Return (X, Y) of the center of cell containing provided text 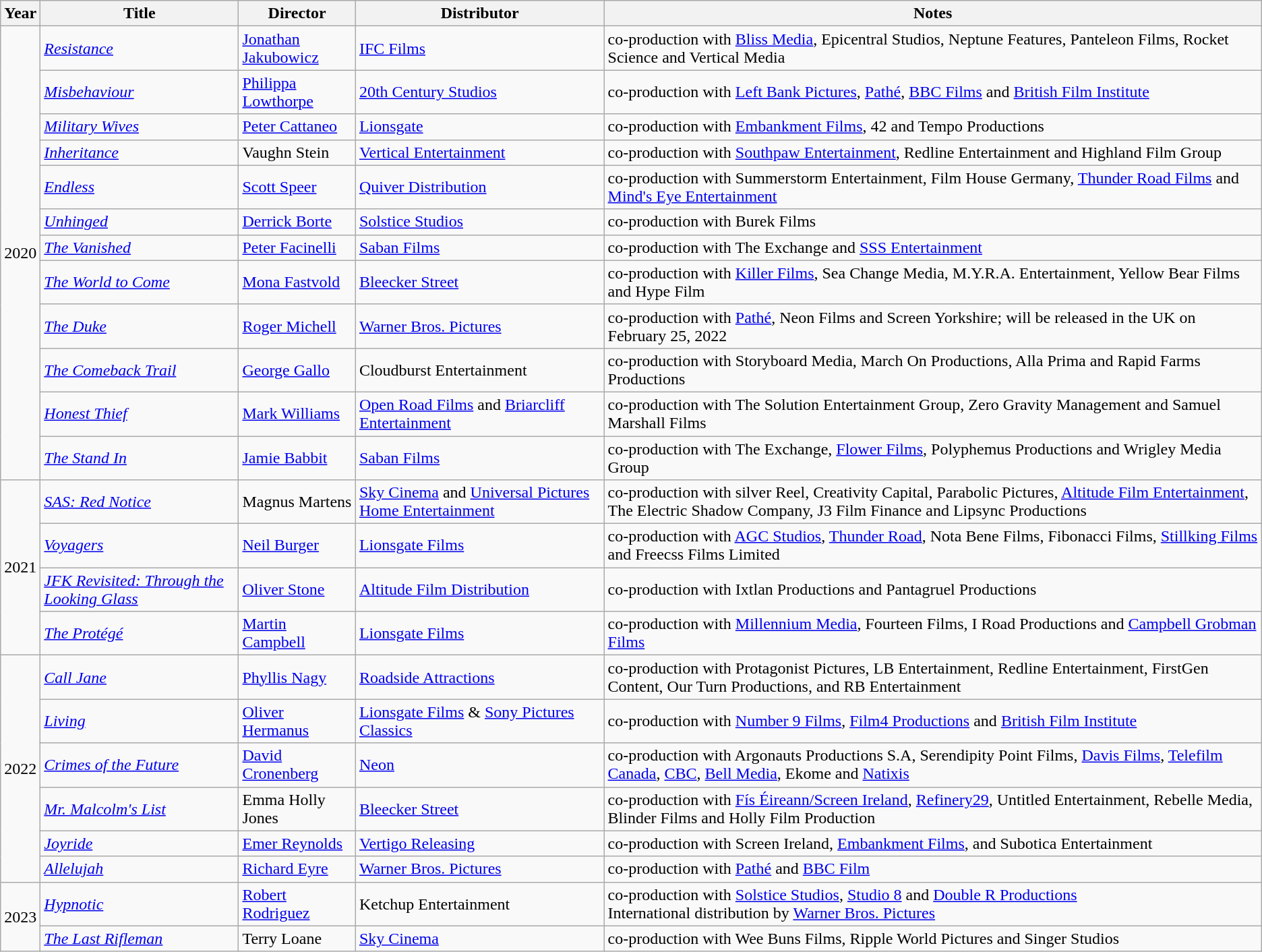
Ketchup Entertainment (480, 903)
co-production with Southpaw Entertainment, Redline Entertainment and Highland Film Group (933, 152)
Richard Eyre (297, 869)
Scott Speer (297, 187)
co-production with AGC Studios, Thunder Road, Nota Bene Films, Fibonacci Films, Stillking Films and Freecss Films Limited (933, 546)
co-production with Pathé, Neon Films and Screen Yorkshire; will be released in the UK on February 25, 2022 (933, 326)
co-production with The Solution Entertainment Group, Zero Gravity Management and Samuel Marshall Films (933, 414)
The Stand In (140, 457)
Voyagers (140, 546)
Roger Michell (297, 326)
co-production with Pathé and BBC Film (933, 869)
Unhinged (140, 222)
Martin Campbell (297, 634)
Magnus Martens (297, 502)
Inheritance (140, 152)
2023 (20, 917)
Director (297, 13)
Terry Loane (297, 939)
co-production with Summerstorm Entertainment, Film House Germany, Thunder Road Films and Mind's Eye Entertainment (933, 187)
2022 (20, 769)
Vertigo Releasing (480, 843)
Emer Reynolds (297, 843)
The World to Come (140, 282)
Quiver Distribution (480, 187)
Honest Thief (140, 414)
co-production with Argonauts Productions S.A, Serendipity Point Films, Davis Films, Telefilm Canada, CBC, Bell Media, Ekome and Natixis (933, 765)
co-production with Left Bank Pictures, Pathé, BBC Films and British Film Institute (933, 92)
co-production with Bliss Media, Epicentral Studios, Neptune Features, Panteleon Films, Rocket Science and Vertical Media (933, 49)
Sky Cinema and Universal Pictures Home Entertainment (480, 502)
Joyride (140, 843)
Resistance (140, 49)
Year (20, 13)
Notes (933, 13)
Living (140, 721)
co-production with The Exchange, Flower Films, Polyphemus Productions and Wrigley Media Group (933, 457)
Lionsgate Films & Sony Pictures Classics (480, 721)
Solstice Studios (480, 222)
Vaughn Stein (297, 152)
Crimes of the Future (140, 765)
The Comeback Trail (140, 369)
SAS: Red Notice (140, 502)
co-production with Wee Buns Films, Ripple World Pictures and Singer Studios (933, 939)
JFK Revisited: Through the Looking Glass (140, 589)
co-production with Ixtlan Productions and Pantagruel Productions (933, 589)
Distributor (480, 13)
Jamie Babbit (297, 457)
Derrick Borte (297, 222)
Misbehaviour (140, 92)
Endless (140, 187)
Military Wives (140, 127)
Allelujah (140, 869)
Mona Fastvold (297, 282)
Jonathan Jakubowicz (297, 49)
Mr. Malcolm's List (140, 809)
The Duke (140, 326)
co-production with Protagonist Pictures, LB Entertainment, Redline Entertainment, FirstGen Content, Our Turn Productions, and RB Entertainment (933, 677)
Neon (480, 765)
co-production with Embankment Films, 42 and Tempo Productions (933, 127)
Robert Rodriguez (297, 903)
Roadside Attractions (480, 677)
co-production with Burek Films (933, 222)
Oliver Hermanus (297, 721)
Lionsgate (480, 127)
Peter Cattaneo (297, 127)
co-production with Millennium Media, Fourteen Films, I Road Productions and Campbell Grobman Films (933, 634)
Philippa Lowthorpe (297, 92)
Hypnotic (140, 903)
Neil Burger (297, 546)
co-production with Storyboard Media, March On Productions, Alla Prima and Rapid Farms Productions (933, 369)
Altitude Film Distribution (480, 589)
Emma Holly Jones (297, 809)
Open Road Films and Briarcliff Entertainment (480, 414)
David Cronenberg (297, 765)
The Vanished (140, 247)
2021 (20, 568)
Sky Cinema (480, 939)
co-production with Fís Éireann/Screen Ireland, Refinery29, Untitled Entertainment, Rebelle Media, Blinder Films and Holly Film Production (933, 809)
20th Century Studios (480, 92)
Peter Facinelli (297, 247)
Vertical Entertainment (480, 152)
George Gallo (297, 369)
Title (140, 13)
2020 (20, 254)
co-production with Number 9 Films, Film4 Productions and British Film Institute (933, 721)
co-production with Solstice Studios, Studio 8 and Double R ProductionsInternational distribution by Warner Bros. Pictures (933, 903)
Oliver Stone (297, 589)
The Last Rifleman (140, 939)
co-production with The Exchange and SSS Entertainment (933, 247)
Cloudburst Entertainment (480, 369)
The Protégé (140, 634)
Call Jane (140, 677)
IFC Films (480, 49)
Phyllis Nagy (297, 677)
Mark Williams (297, 414)
co-production with Killer Films, Sea Change Media, M.Y.R.A. Entertainment, Yellow Bear Films and Hype Film (933, 282)
co-production with Screen Ireland, Embankment Films, and Subotica Entertainment (933, 843)
